Output the [x, y] coordinate of the center of the cell containing the given text.  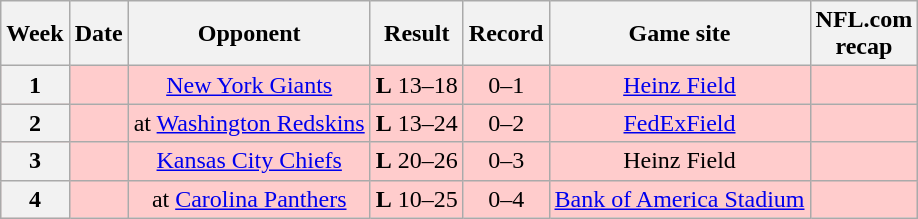
Opponent [249, 34]
L 10–25 [416, 199]
L 20–26 [416, 161]
0–1 [506, 85]
0–2 [506, 123]
New York Giants [249, 85]
Week [35, 34]
Result [416, 34]
Kansas City Chiefs [249, 161]
Bank of America Stadium [680, 199]
Record [506, 34]
Date [98, 34]
0–3 [506, 161]
Game site [680, 34]
4 [35, 199]
1 [35, 85]
L 13–18 [416, 85]
FedExField [680, 123]
at Washington Redskins [249, 123]
0–4 [506, 199]
L 13–24 [416, 123]
NFL.comrecap [864, 34]
2 [35, 123]
3 [35, 161]
at Carolina Panthers [249, 199]
